Scan for the cell matching the given text and deliver its (X, Y) coordinate at center. 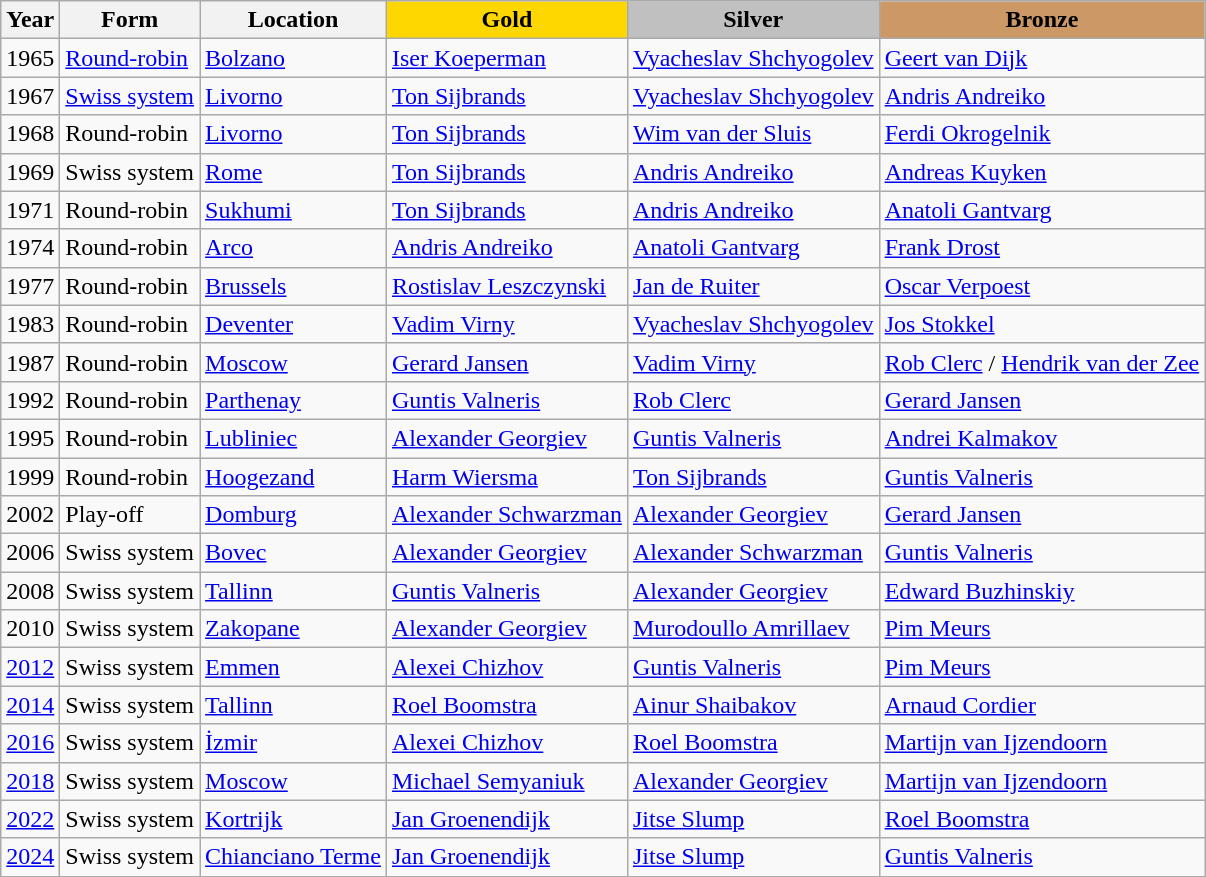
Ainur Shaibakov (753, 705)
Harm Wiersma (506, 477)
Kortrijk (294, 819)
Brussels (294, 286)
1971 (30, 210)
Wim van der Sluis (753, 134)
2008 (30, 591)
2022 (30, 819)
İzmir (294, 743)
Edward Buzhinskiy (1042, 591)
Rome (294, 172)
Andreas Kuyken (1042, 172)
Year (30, 20)
Parthenay (294, 400)
1969 (30, 172)
Frank Drost (1042, 248)
Emmen (294, 667)
Ferdi Okrogelnik (1042, 134)
Bronze (1042, 20)
Jos Stokkel (1042, 324)
Rob Clerc (753, 400)
2002 (30, 515)
Murodoullo Amrillaev (753, 629)
Form (130, 20)
Michael Semyaniuk (506, 781)
Silver (753, 20)
Chianciano Terme (294, 857)
Play-off (130, 515)
2018 (30, 781)
Andrei Kalmakov (1042, 438)
Geert van Dijk (1042, 58)
Oscar Verpoest (1042, 286)
Bovec (294, 553)
Gold (506, 20)
2012 (30, 667)
Arco (294, 248)
Location (294, 20)
1965 (30, 58)
2014 (30, 705)
Deventer (294, 324)
1974 (30, 248)
2024 (30, 857)
Arnaud Cordier (1042, 705)
1995 (30, 438)
1983 (30, 324)
1992 (30, 400)
1999 (30, 477)
1967 (30, 96)
Jan de Ruiter (753, 286)
Zakopane (294, 629)
2010 (30, 629)
2006 (30, 553)
1987 (30, 362)
1968 (30, 134)
Lubliniec (294, 438)
2016 (30, 743)
Hoogezand (294, 477)
Sukhumi (294, 210)
Rob Clerc / Hendrik van der Zee (1042, 362)
Iser Koeperman (506, 58)
Rostislav Leszczynski (506, 286)
Domburg (294, 515)
Bolzano (294, 58)
1977 (30, 286)
